Scan for the cell matching the given text and deliver its [X, Y] coordinate at center. 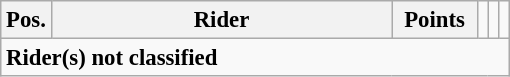
Pos. [26, 20]
Rider [222, 20]
Rider(s) not classified [255, 58]
Points [435, 20]
